Identify which cell holds the provided text, then report its [x, y] central coordinate. 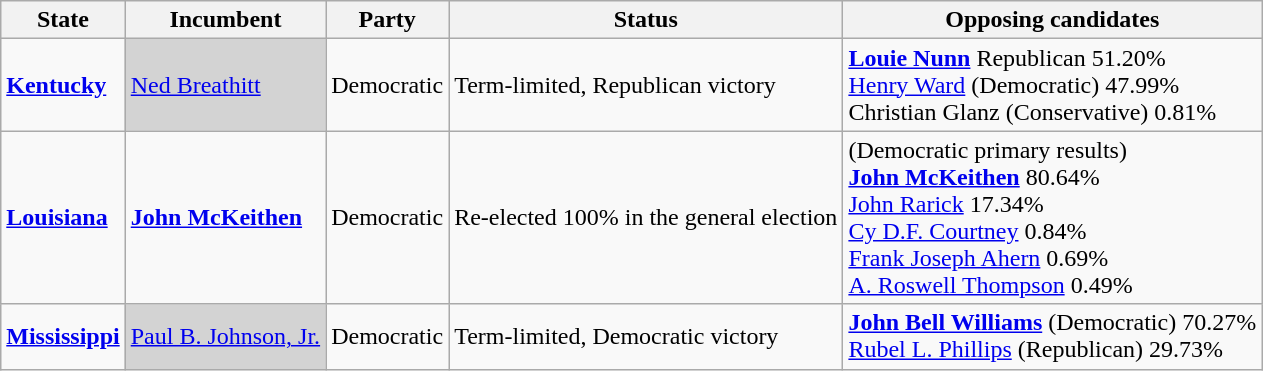
Ned Breathitt [225, 85]
Paul B. Johnson, Jr. [225, 336]
John McKeithen [225, 218]
Status [646, 20]
Louie Nunn Republican 51.20% Henry Ward (Democratic) 47.99% Christian Glanz (Conservative) 0.81% [1052, 85]
(Democratic primary results) John McKeithen 80.64% John Rarick 17.34% Cy D.F. Courtney 0.84% Frank Joseph Ahern 0.69% A. Roswell Thompson 0.49% [1052, 218]
Mississippi [63, 336]
Term-limited, Republican victory [646, 85]
Kentucky [63, 85]
John Bell Williams (Democratic) 70.27% Rubel L. Phillips (Republican) 29.73% [1052, 336]
Re-elected 100% in the general election [646, 218]
State [63, 20]
Term-limited, Democratic victory [646, 336]
Incumbent [225, 20]
Opposing candidates [1052, 20]
Louisiana [63, 218]
Party [388, 20]
